Extract the [x, y] coordinate from the center of the cell holding the provided text.  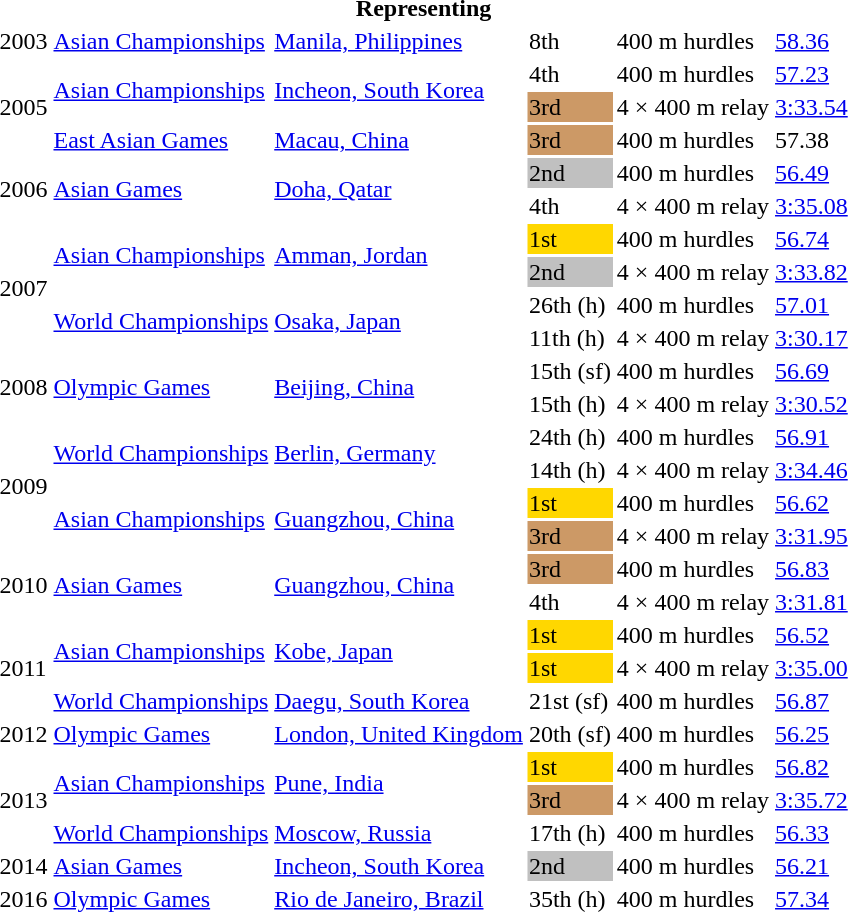
8th [570, 41]
15th (h) [570, 404]
15th (sf) [570, 371]
Doha, Qatar [399, 190]
26th (h) [570, 305]
Beijing, China [399, 388]
20th (sf) [570, 734]
East Asian Games [161, 140]
Manila, Philippines [399, 41]
17th (h) [570, 833]
24th (h) [570, 437]
11th (h) [570, 338]
London, United Kingdom [399, 734]
Osaka, Japan [399, 322]
Kobe, Japan [399, 652]
Pune, India [399, 784]
Berlin, Germany [399, 454]
Daegu, South Korea [399, 701]
Moscow, Russia [399, 833]
14th (h) [570, 470]
Macau, China [399, 140]
21st (sf) [570, 701]
Amman, Jordan [399, 256]
